Provide the (X, Y) coordinate of the cell's center where the given text is located.  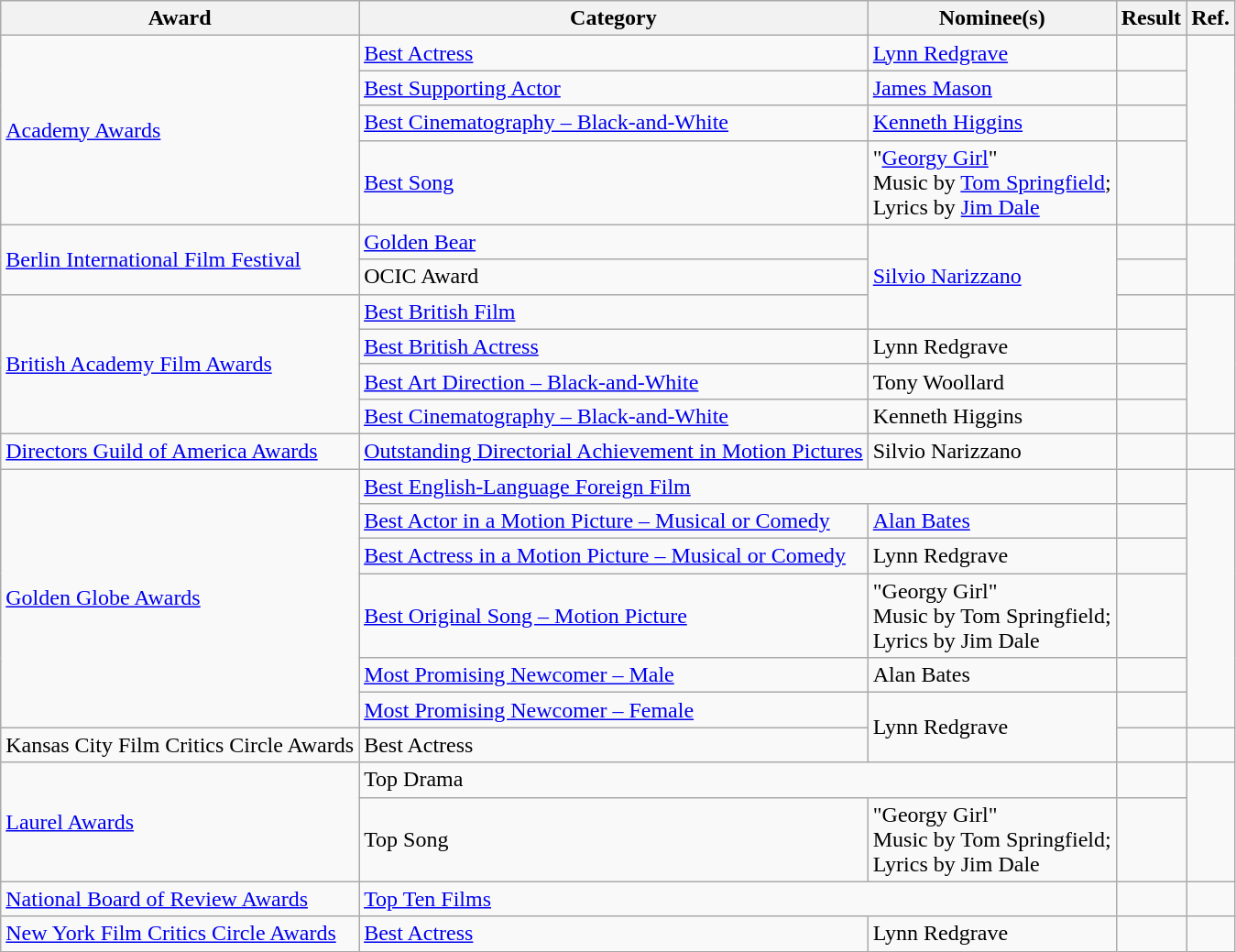
National Board of Review Awards (180, 899)
Outstanding Directorial Achievement in Motion Pictures (614, 451)
Best Supporting Actor (614, 88)
Berlin International Film Festival (180, 259)
Golden Bear (614, 242)
New York Film Critics Circle Awards (180, 934)
Laurel Awards (180, 822)
Best Actress in a Motion Picture – Musical or Comedy (614, 556)
British Academy Film Awards (180, 364)
Ref. (1211, 18)
Best Art Direction – Black-and-White (614, 381)
Most Promising Newcomer – Male (614, 675)
Best British Film (614, 312)
Best English-Language Foreign Film (738, 487)
Nominee(s) (991, 18)
Top Song (614, 839)
Most Promising Newcomer – Female (614, 710)
Directors Guild of America Awards (180, 451)
Best Original Song – Motion Picture (614, 616)
Category (614, 18)
Best British Actress (614, 346)
Academy Awards (180, 130)
Best Actor in a Motion Picture – Musical or Comedy (614, 521)
Kansas City Film Critics Circle Awards (180, 745)
Best Song (614, 182)
Tony Woollard (991, 381)
James Mason (991, 88)
Top Ten Films (738, 899)
Result (1151, 18)
Award (180, 18)
OCIC Award (614, 277)
Top Drama (738, 780)
Golden Globe Awards (180, 598)
